Extract the (x, y) coordinate from the center of the cell holding the provided text.  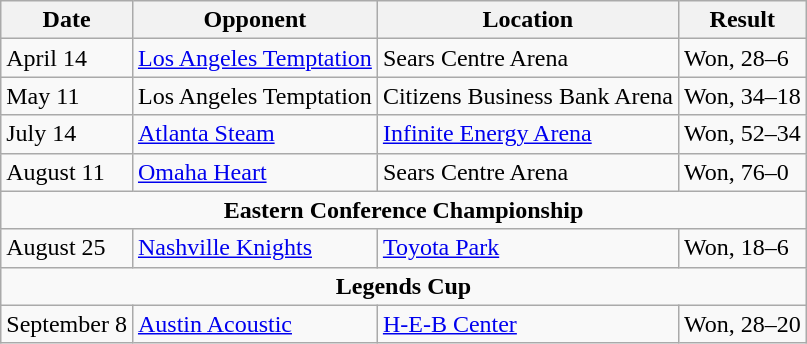
Legends Cup (404, 286)
Eastern Conference Championship (404, 210)
Opponent (254, 20)
Omaha Heart (254, 172)
Result (742, 20)
Won, 52–34 (742, 134)
Date (67, 20)
Won, 34–18 (742, 96)
May 11 (67, 96)
H-E-B Center (528, 324)
Citizens Business Bank Arena (528, 96)
August 25 (67, 248)
September 8 (67, 324)
April 14 (67, 58)
Location (528, 20)
Toyota Park (528, 248)
Won, 28–6 (742, 58)
July 14 (67, 134)
Won, 28–20 (742, 324)
Infinite Energy Arena (528, 134)
Atlanta Steam (254, 134)
Won, 76–0 (742, 172)
Austin Acoustic (254, 324)
Nashville Knights (254, 248)
August 11 (67, 172)
Won, 18–6 (742, 248)
